Extract the [x, y] coordinate from the center of the cell holding the provided text.  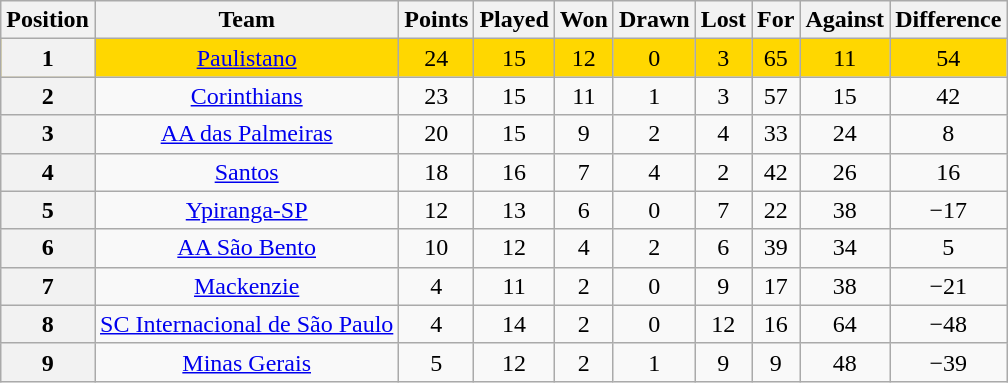
−21 [948, 286]
18 [436, 172]
20 [436, 134]
Played [514, 20]
Ypiranga-SP [246, 210]
64 [845, 324]
Against [845, 20]
Lost [723, 20]
Santos [246, 172]
17 [776, 286]
48 [845, 362]
13 [514, 210]
AA das Palmeiras [246, 134]
Minas Gerais [246, 362]
Points [436, 20]
Paulistano [246, 58]
−17 [948, 210]
For [776, 20]
23 [436, 96]
Drawn [654, 20]
Position [48, 20]
26 [845, 172]
SC Internacional de São Paulo [246, 324]
Corinthians [246, 96]
Difference [948, 20]
14 [514, 324]
−39 [948, 362]
−48 [948, 324]
54 [948, 58]
65 [776, 58]
Mackenzie [246, 286]
Team [246, 20]
AA São Bento [246, 248]
34 [845, 248]
57 [776, 96]
10 [436, 248]
33 [776, 134]
39 [776, 248]
22 [776, 210]
Won [584, 20]
